Scan for the cell matching the given text and deliver its [X, Y] coordinate at center. 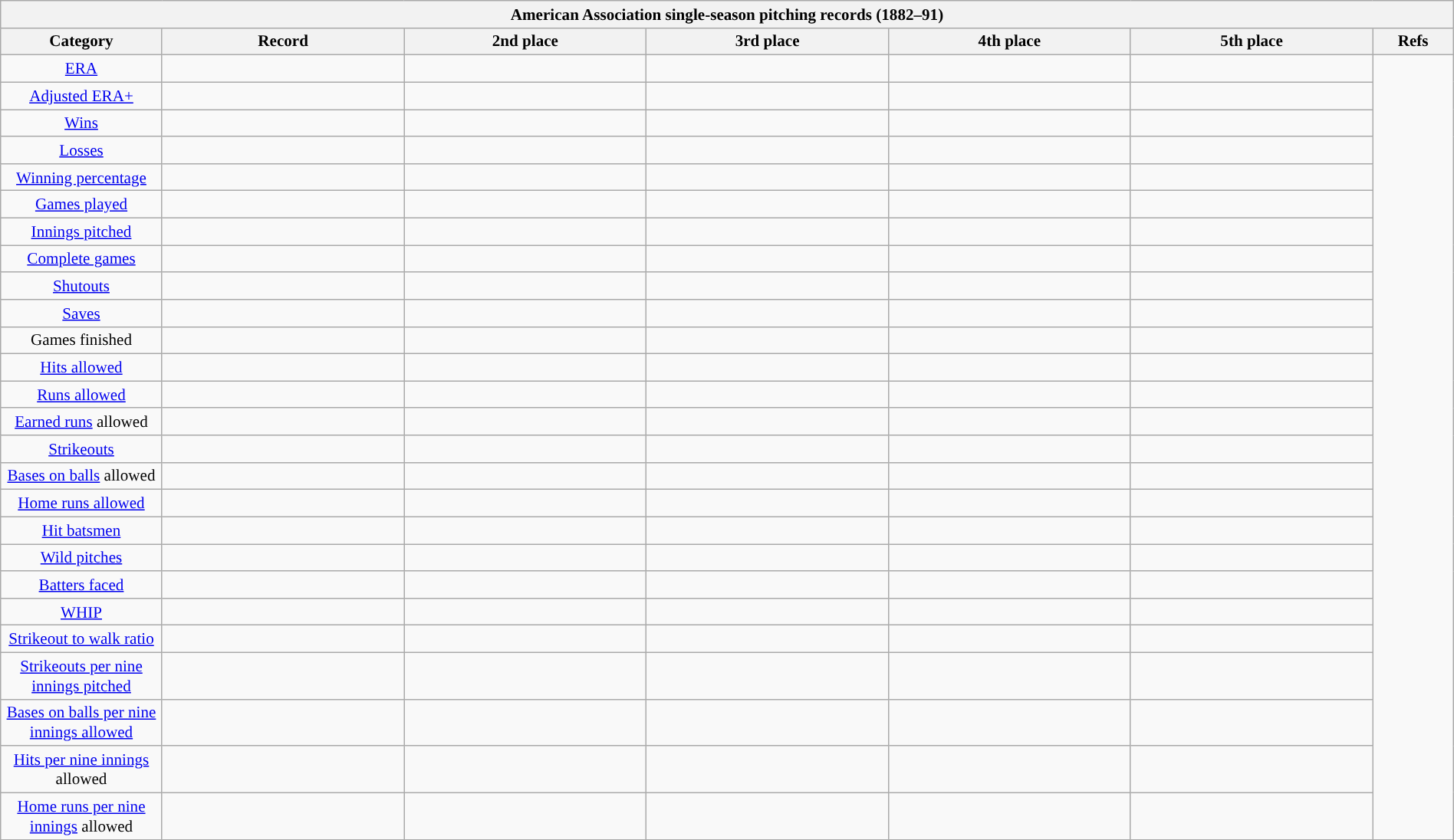
Batters faced [81, 584]
Games played [81, 204]
Complete games [81, 259]
Losses [81, 150]
Hits per nine innings allowed [81, 769]
Shutouts [81, 285]
Refs [1413, 41]
Record [283, 41]
WHIP [81, 612]
5th place [1252, 41]
2nd place [525, 41]
4th place [1009, 41]
Strikeouts [81, 449]
Earned runs allowed [81, 422]
Home runs per nine innings allowed [81, 815]
Games finished [81, 340]
American Association single-season pitching records (1882–91) [727, 14]
Innings pitched [81, 231]
Home runs allowed [81, 503]
Hits allowed [81, 368]
3rd place [768, 41]
Wins [81, 123]
Saves [81, 313]
Wild pitches [81, 558]
Bases on balls per nine innings allowed [81, 722]
Adjusted ERA+ [81, 95]
Category [81, 41]
Winning percentage [81, 176]
Runs allowed [81, 394]
ERA [81, 69]
Hit batsmen [81, 530]
Strikeout to walk ratio [81, 639]
Strikeouts per nine innings pitched [81, 676]
Bases on balls allowed [81, 475]
